Search for the cell housing the specified text and yield its [x, y] center coordinate. 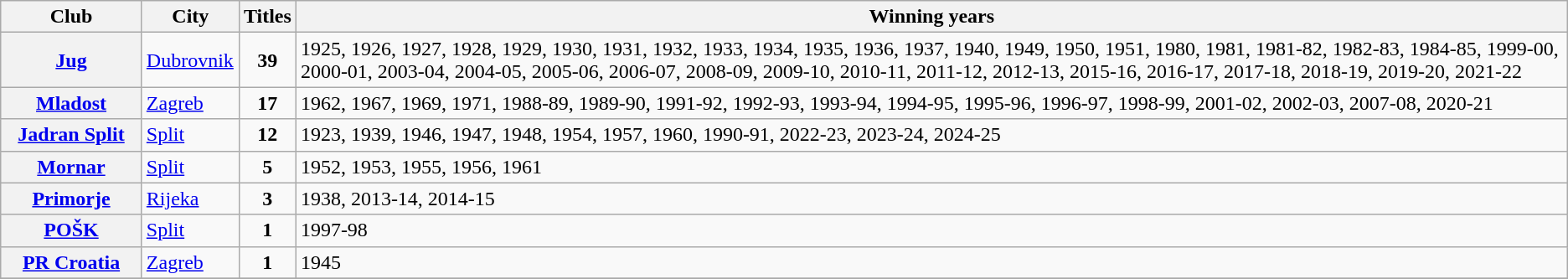
PR Croatia [72, 262]
Winning years [931, 17]
Dubrovnik [190, 60]
City [190, 17]
POŠK [72, 230]
Jug [72, 60]
3 [267, 199]
Mladost [72, 103]
39 [267, 60]
Titles [267, 17]
17 [267, 103]
1945 [931, 262]
1952, 1953, 1955, 1956, 1961 [931, 167]
12 [267, 135]
Club [72, 17]
Rijeka [190, 199]
1923, 1939, 1946, 1947, 1948, 1954, 1957, 1960, 1990-91, 2022-23, 2023-24, 2024-25 [931, 135]
Jadran Split [72, 135]
1997-98 [931, 230]
1962, 1967, 1969, 1971, 1988-89, 1989-90, 1991-92, 1992-93, 1993-94, 1994-95, 1995-96, 1996-97, 1998-99, 2001-02, 2002-03, 2007-08, 2020-21 [931, 103]
Primorje [72, 199]
Mornar [72, 167]
1938, 2013-14, 2014-15 [931, 199]
5 [267, 167]
